From the cell containing the given text, extract its center point as [x, y] coordinate. 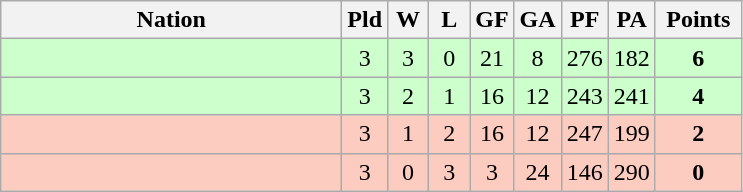
4 [698, 96]
GA [538, 20]
21 [492, 58]
24 [538, 172]
L [450, 20]
Pld [365, 20]
PF [584, 20]
W [408, 20]
GF [492, 20]
276 [584, 58]
146 [584, 172]
290 [632, 172]
6 [698, 58]
Nation [172, 20]
182 [632, 58]
241 [632, 96]
199 [632, 134]
247 [584, 134]
8 [538, 58]
243 [584, 96]
PA [632, 20]
Points [698, 20]
